Determine the (X, Y) coordinate at the center of the cell enclosing the given text.  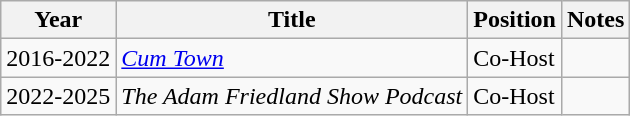
The Adam Friedland Show Podcast (292, 96)
Position (515, 20)
2022-2025 (58, 96)
Cum Town (292, 58)
Year (58, 20)
Notes (595, 20)
2016-2022 (58, 58)
Title (292, 20)
